Capture the cell that displays the provided text and extract its (x, y) central coordinate. 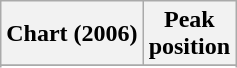
Peakposition (189, 34)
Chart (2006) (72, 34)
